Provide the (x, y) coordinate of the cell's center where the given text is located.  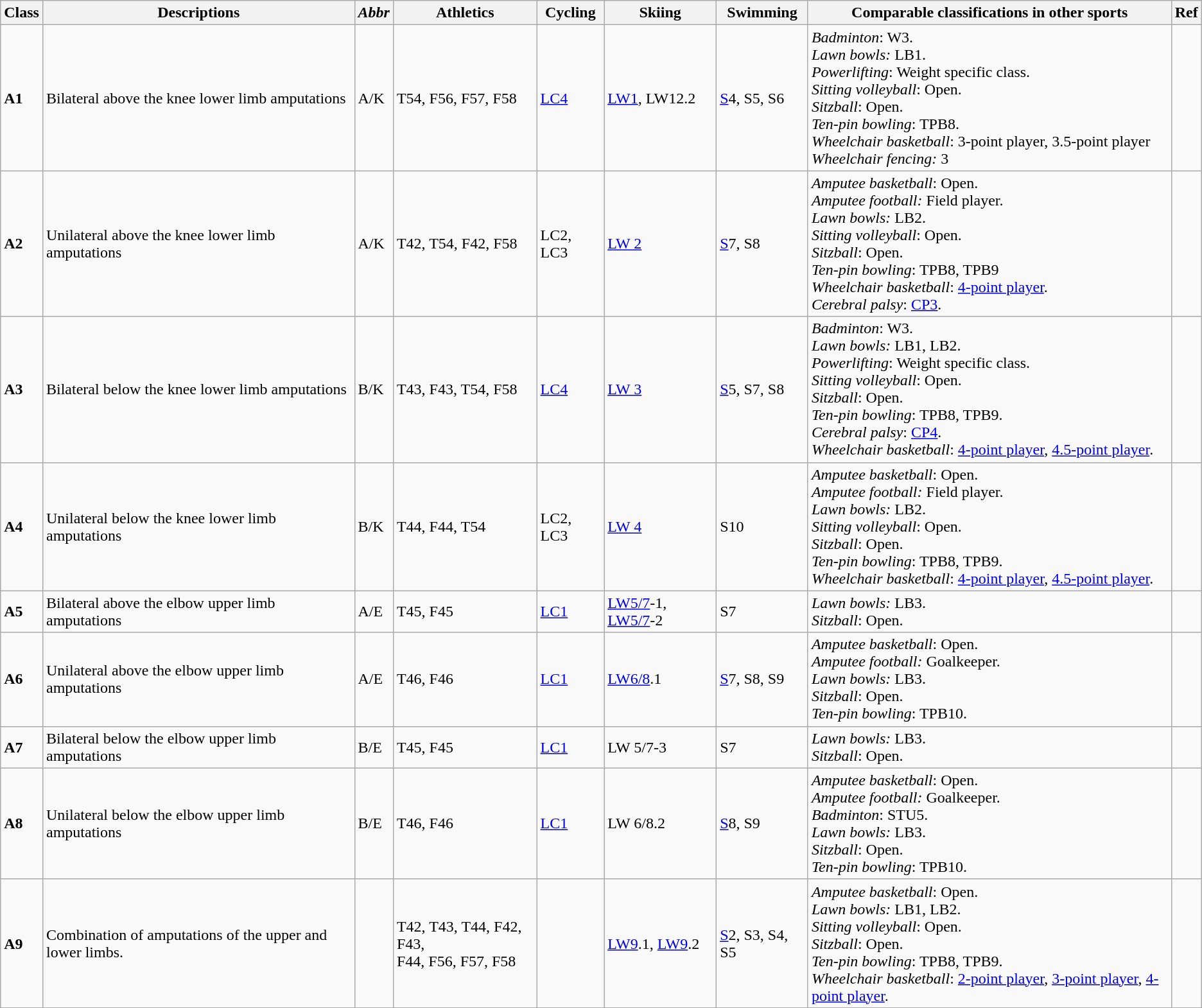
LW 4 (660, 526)
LW5/7-1, LW5/7-2 (660, 611)
T44, F44, T54 (465, 526)
LW9.1, LW9.2 (660, 943)
S8, S9 (763, 823)
A7 (22, 747)
LW 6/8.2 (660, 823)
Class (22, 13)
LW1, LW12.2 (660, 98)
S7, S8 (763, 244)
A4 (22, 526)
A8 (22, 823)
LW 5/7-3 (660, 747)
Amputee basketball: Open.Amputee football: Goalkeeper.Lawn bowls: LB3.Sitzball: Open.Ten-pin bowling: TPB10. (989, 679)
T42, T54, F42, F58 (465, 244)
Unilateral above the knee lower limb amputations (198, 244)
Unilateral above the elbow upper limb amputations (198, 679)
A9 (22, 943)
S10 (763, 526)
S7, S8, S9 (763, 679)
LW 2 (660, 244)
Combination of amputations of the upper and lower limbs. (198, 943)
A2 (22, 244)
Unilateral below the elbow upper limb amputations (198, 823)
Bilateral below the knee lower limb amputations (198, 389)
Athletics (465, 13)
Descriptions (198, 13)
A6 (22, 679)
A5 (22, 611)
T43, F43, T54, F58 (465, 389)
T42, T43, T44, F42, F43,F44, F56, F57, F58 (465, 943)
Swimming (763, 13)
Ref (1187, 13)
Skiing (660, 13)
A1 (22, 98)
LW6/8.1 (660, 679)
LW 3 (660, 389)
Comparable classifications in other sports (989, 13)
Bilateral below the elbow upper limb amputations (198, 747)
Bilateral above the knee lower limb amputations (198, 98)
T54, F56, F57, F58 (465, 98)
Bilateral above the elbow upper limb amputations (198, 611)
S2, S3, S4, S5 (763, 943)
S5, S7, S8 (763, 389)
Abbr (374, 13)
Amputee basketball: Open.Amputee football: Goalkeeper.Badminton: STU5.Lawn bowls: LB3.Sitzball: Open.Ten-pin bowling: TPB10. (989, 823)
Cycling (570, 13)
A3 (22, 389)
S4, S5, S6 (763, 98)
Unilateral below the knee lower limb amputations (198, 526)
